Provide the (x, y) coordinate of the cell's center where the given text is located.  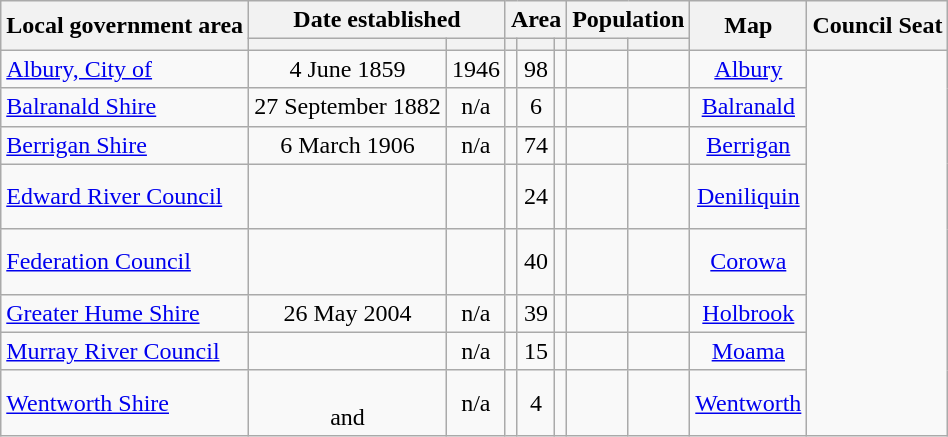
Local government area (125, 26)
Murray River Council (125, 351)
1946 (476, 69)
4 June 1859 (348, 69)
Wentworth Shire (125, 402)
Albury, City of (125, 69)
27 September 1882 (348, 107)
98 (536, 69)
4 (536, 402)
Corowa (748, 262)
Balranald (748, 107)
Moama (748, 351)
Area (536, 20)
Balranald Shire (125, 107)
and (348, 402)
Berrigan (748, 145)
40 (536, 262)
6 (536, 107)
Berrigan Shire (125, 145)
Map (748, 26)
39 (536, 313)
6 March 1906 (348, 145)
24 (536, 196)
Council Seat (878, 26)
Greater Hume Shire (125, 313)
15 (536, 351)
Wentworth (748, 402)
Federation Council (125, 262)
Albury (748, 69)
26 May 2004 (348, 313)
Edward River Council (125, 196)
Date established (378, 20)
Population (628, 20)
74 (536, 145)
Deniliquin (748, 196)
Holbrook (748, 313)
